Scan for the cell matching the given text and deliver its [X, Y] coordinate at center. 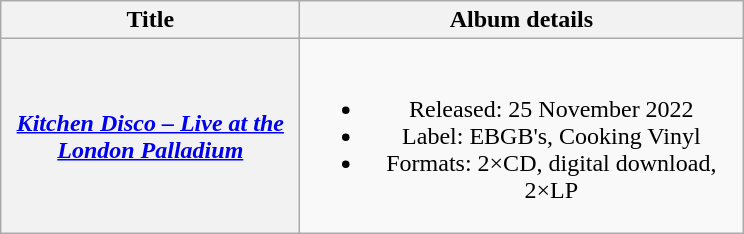
Kitchen Disco – Live at the London Palladium [150, 136]
Title [150, 20]
Album details [522, 20]
Released: 25 November 2022Label: EBGB's, Cooking VinylFormats: 2×CD, digital download, 2×LP [522, 136]
